Output the [x, y] coordinate of the center of the cell containing the given text.  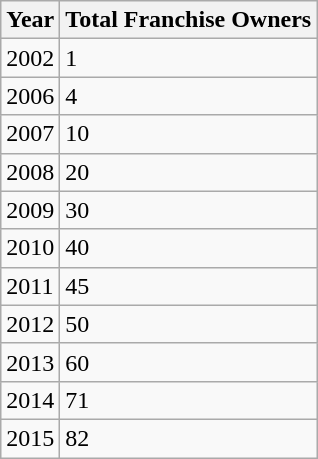
71 [188, 400]
2013 [30, 362]
2012 [30, 324]
2007 [30, 134]
2009 [30, 210]
2002 [30, 58]
1 [188, 58]
82 [188, 438]
10 [188, 134]
Year [30, 20]
20 [188, 172]
50 [188, 324]
2008 [30, 172]
4 [188, 96]
2010 [30, 248]
2015 [30, 438]
2014 [30, 400]
Total Franchise Owners [188, 20]
40 [188, 248]
45 [188, 286]
2006 [30, 96]
30 [188, 210]
2011 [30, 286]
60 [188, 362]
